Output the [X, Y] coordinate of the center of the cell containing the given text.  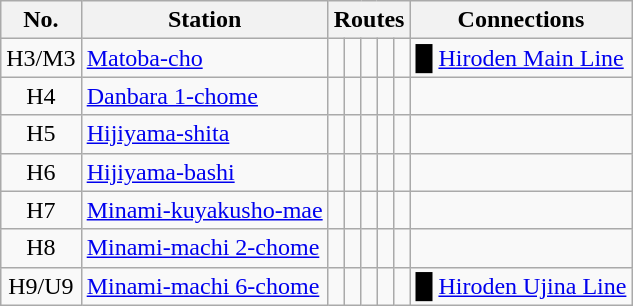
Matoba-cho [204, 58]
Minami-machi 6-chome [204, 286]
H9/U9 [41, 286]
Minami-machi 2-chome [204, 248]
Hijiyama-shita [204, 134]
H3/M3 [41, 58]
H7 [41, 210]
Minami-kuyakusho-mae [204, 210]
No. [41, 20]
H5 [41, 134]
Danbara 1-chome [204, 96]
Hijiyama-bashi [204, 172]
█ Hiroden Main Line [521, 58]
H8 [41, 248]
H6 [41, 172]
Routes [369, 20]
Connections [521, 20]
H4 [41, 96]
█ Hiroden Ujina Line [521, 286]
Station [204, 20]
